From the cell containing the given text, extract its center point as (X, Y) coordinate. 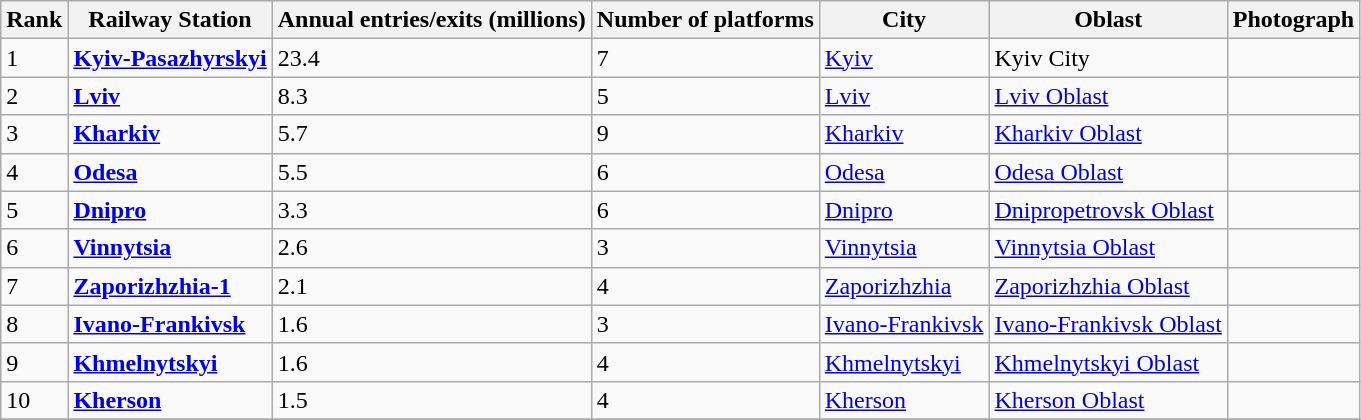
Number of platforms (705, 20)
Ivano-Frankivsk Oblast (1108, 324)
Kyiv City (1108, 58)
8.3 (432, 96)
2 (34, 96)
23.4 (432, 58)
Photograph (1293, 20)
1 (34, 58)
Kharkiv Oblast (1108, 134)
Dnipropetrovsk Oblast (1108, 210)
Kyiv-Pasazhyrskyi (170, 58)
Zaporizhzhia (904, 286)
2.1 (432, 286)
Lviv Oblast (1108, 96)
Annual entries/exits (millions) (432, 20)
5.7 (432, 134)
Railway Station (170, 20)
Kyiv (904, 58)
Kherson Oblast (1108, 400)
10 (34, 400)
1.5 (432, 400)
2.6 (432, 248)
Zaporizhzhia Oblast (1108, 286)
Vinnytsia Oblast (1108, 248)
5.5 (432, 172)
Odesa Oblast (1108, 172)
Zaporizhzhia-1 (170, 286)
3.3 (432, 210)
8 (34, 324)
Khmelnytskyi Oblast (1108, 362)
Oblast (1108, 20)
City (904, 20)
Rank (34, 20)
